From the cell containing the given text, extract its center point as (X, Y) coordinate. 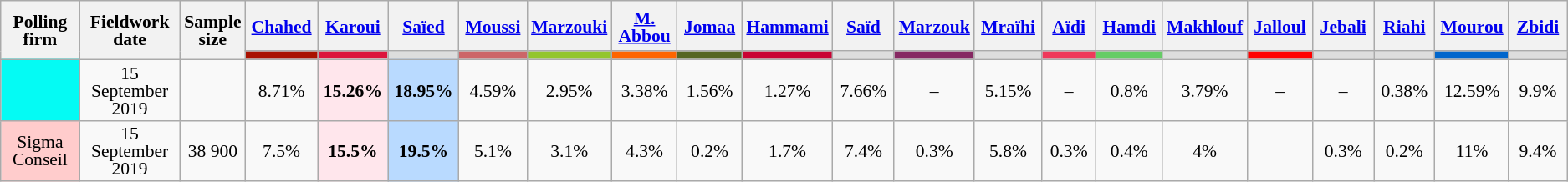
Mraïhi (1008, 26)
7.4% (863, 150)
5.8% (1008, 150)
Samplesize (212, 30)
Hamdi (1129, 26)
Fieldwork date (130, 30)
Jebali (1343, 26)
Karoui (353, 26)
Marzouki (569, 26)
Riahi (1405, 26)
15.26% (353, 90)
9.4% (1537, 150)
1.27% (787, 90)
4.3% (644, 150)
Hammami (787, 26)
18.95% (423, 90)
Zbidi (1537, 26)
38 900 (212, 150)
5.15% (1008, 90)
Saïd (863, 26)
Makhlouf (1204, 26)
4.59% (493, 90)
0.8% (1129, 90)
Aïdi (1069, 26)
4% (1204, 150)
Marzouk (934, 26)
15.5% (353, 150)
Jalloul (1279, 26)
3.1% (569, 150)
19.5% (423, 150)
Chahed (282, 26)
Moussi (493, 26)
2.95% (569, 90)
Polling firm (40, 30)
5.1% (493, 150)
11% (1472, 150)
12.59% (1472, 90)
9.9% (1537, 90)
Mourou (1472, 26)
M. Abbou (644, 26)
8.71% (282, 90)
1.7% (787, 150)
Saïed (423, 26)
0.38% (1405, 90)
3.79% (1204, 90)
7.5% (282, 150)
3.38% (644, 90)
1.56% (710, 90)
Sigma Conseil (40, 150)
7.66% (863, 90)
Jomaa (710, 26)
0.4% (1129, 150)
